Provide the (x, y) coordinate of the cell's center where the given text is located.  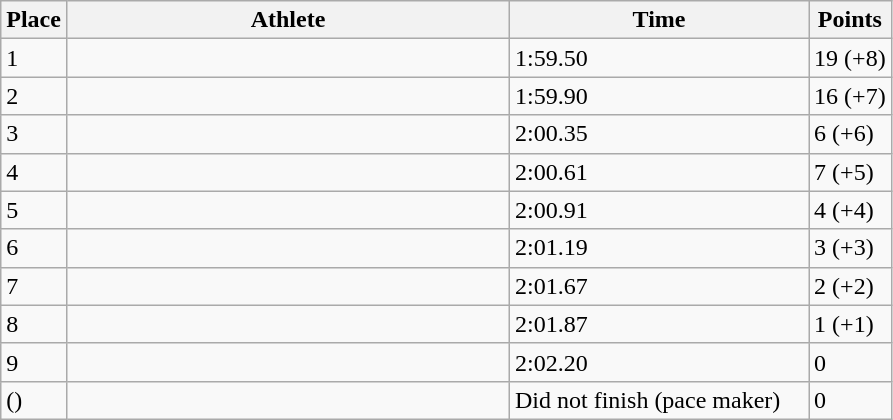
Points (850, 20)
Time (660, 20)
Place (34, 20)
3 (+3) (850, 248)
1:59.50 (660, 58)
4 (34, 172)
2:02.20 (660, 362)
19 (+8) (850, 58)
Did not finish (pace maker) (660, 400)
6 (+6) (850, 134)
8 (34, 324)
Athlete (288, 20)
2 (34, 96)
2:01.19 (660, 248)
4 (+4) (850, 210)
6 (34, 248)
1 (+1) (850, 324)
2:00.91 (660, 210)
16 (+7) (850, 96)
1:59.90 (660, 96)
2:01.87 (660, 324)
7 (+5) (850, 172)
2 (+2) (850, 286)
() (34, 400)
7 (34, 286)
2:00.35 (660, 134)
9 (34, 362)
2:00.61 (660, 172)
2:01.67 (660, 286)
1 (34, 58)
3 (34, 134)
5 (34, 210)
